For the text-containing cell, return its midpoint in (x, y) coordinate format. 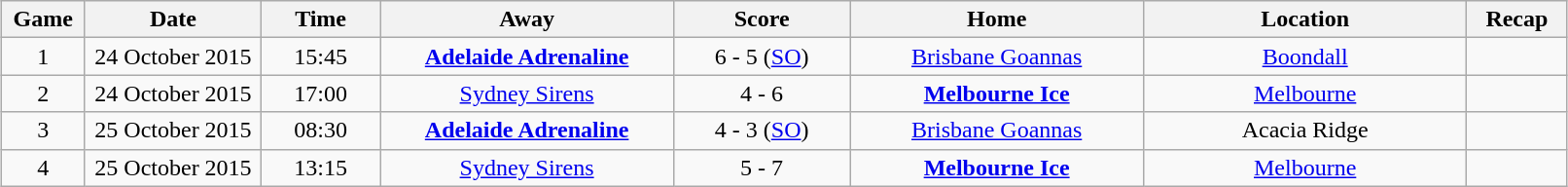
1 (43, 56)
Acacia Ridge (1305, 131)
3 (43, 131)
Location (1305, 19)
5 - 7 (763, 168)
13:15 (321, 168)
15:45 (321, 56)
Boondall (1305, 56)
4 (43, 168)
6 - 5 (SO) (763, 56)
4 - 3 (SO) (763, 131)
08:30 (321, 131)
Score (763, 19)
Date (173, 19)
4 - 6 (763, 93)
2 (43, 93)
Home (997, 19)
Recap (1517, 19)
17:00 (321, 93)
Away (527, 19)
Game (43, 19)
Time (321, 19)
